Output the [X, Y] coordinate of the center of the cell containing the given text.  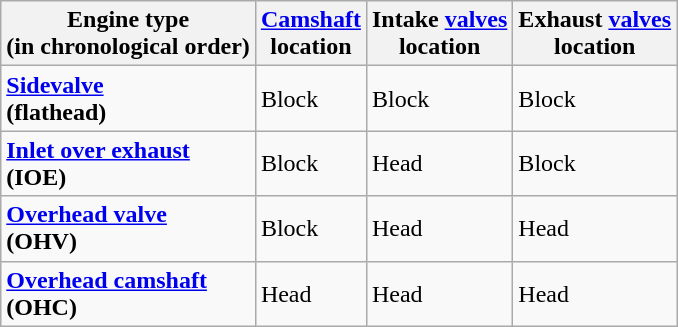
Intake valves location [439, 34]
Overhead valve (OHV) [128, 228]
Camshaft location [310, 34]
Sidevalve(flathead) [128, 98]
Overhead camshaft (OHC) [128, 294]
Exhaust valves location [595, 34]
Engine type (in chronological order) [128, 34]
Inlet over exhaust (IOE) [128, 164]
